Search for the cell housing the specified text and yield its [x, y] center coordinate. 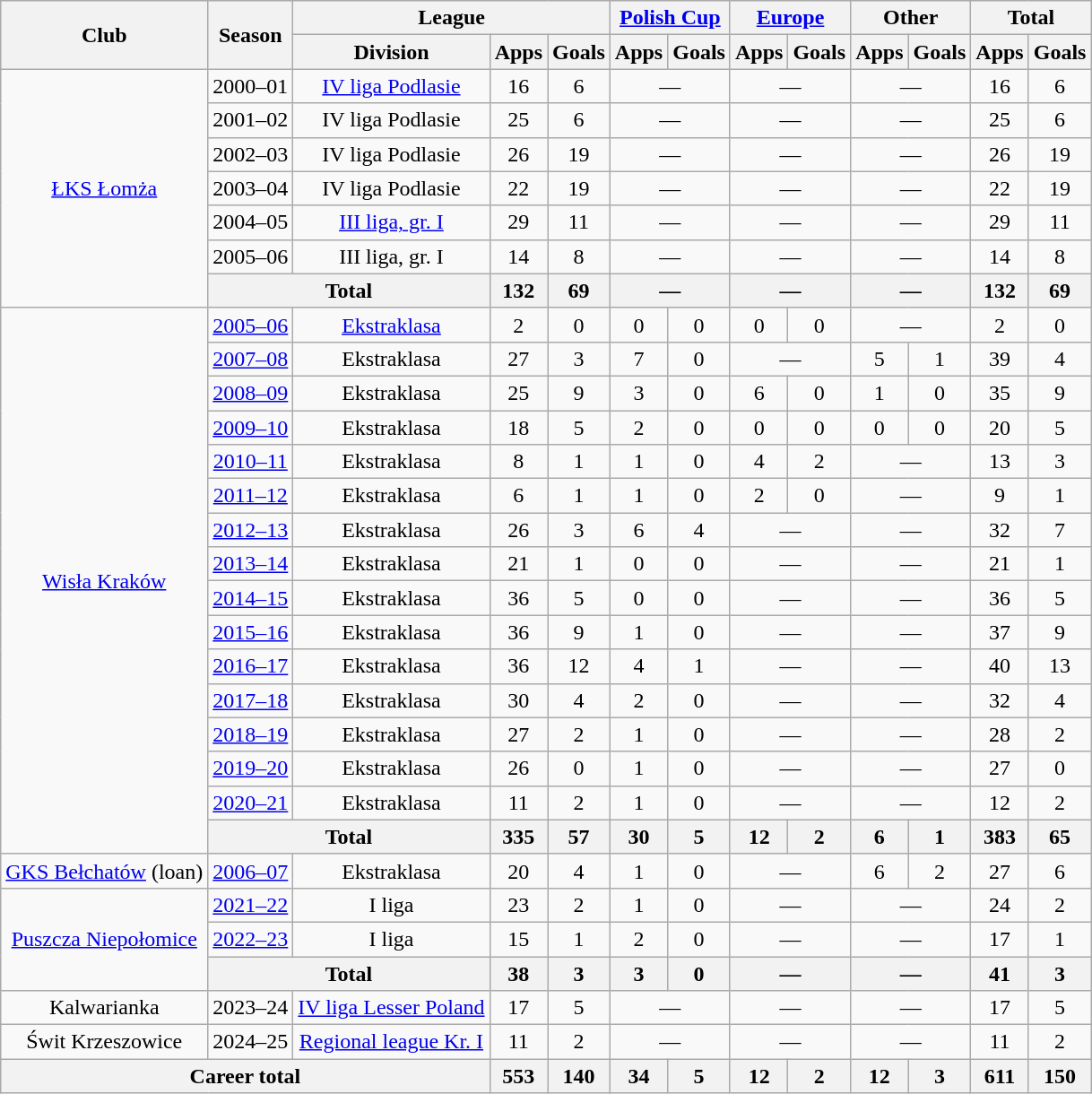
57 [579, 837]
2011–12 [251, 496]
Wisła Kraków [104, 581]
2024–25 [251, 1042]
Świt Krzeszowice [104, 1042]
18 [518, 428]
2018–19 [251, 734]
553 [518, 1076]
23 [518, 905]
2009–10 [251, 428]
2001–02 [251, 120]
2002–03 [251, 154]
2004–05 [251, 222]
40 [1000, 666]
2010–11 [251, 462]
383 [1000, 837]
Other [911, 18]
2012–13 [251, 530]
2007–08 [251, 359]
140 [579, 1076]
37 [1000, 632]
2013–14 [251, 564]
2020–21 [251, 803]
150 [1060, 1076]
Club [104, 35]
2014–15 [251, 598]
2003–04 [251, 188]
Kalwarianka [104, 1008]
15 [518, 939]
ŁKS Łomża [104, 188]
2022–23 [251, 939]
Season [251, 35]
GKS Bełchatów (loan) [104, 871]
2021–22 [251, 905]
2008–09 [251, 393]
34 [638, 1076]
IV liga Lesser Poland [391, 1008]
2019–20 [251, 768]
611 [1000, 1076]
Puszcza Niepołomice [104, 939]
2023–24 [251, 1008]
League [452, 18]
2017–18 [251, 700]
335 [518, 837]
39 [1000, 359]
2006–07 [251, 871]
Division [391, 52]
Europe [790, 18]
Career total [246, 1076]
Polish Cup [670, 18]
24 [1000, 905]
2000–01 [251, 86]
2015–16 [251, 632]
65 [1060, 837]
35 [1000, 393]
2016–17 [251, 666]
28 [1000, 734]
41 [1000, 973]
Regional league Kr. I [391, 1042]
38 [518, 973]
